Find where the given text appears and provide that cell's center as (x, y) coordinate. 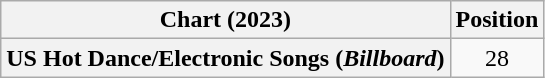
28 (497, 58)
Position (497, 20)
US Hot Dance/Electronic Songs (Billboard) (226, 58)
Chart (2023) (226, 20)
